Provide the [x, y] coordinate of the cell's center where the given text is located.  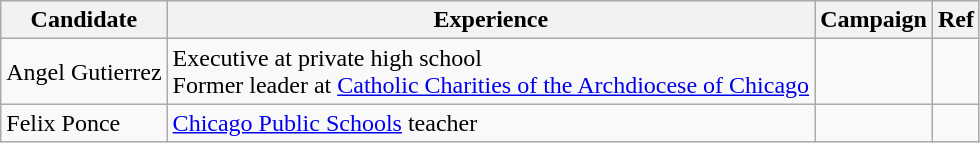
Experience [491, 20]
Candidate [84, 20]
Campaign [874, 20]
Felix Ponce [84, 123]
Angel Gutierrez [84, 72]
Ref [956, 20]
Executive at private high schoolFormer leader at Catholic Charities of the Archdiocese of Chicago [491, 72]
Chicago Public Schools teacher [491, 123]
